Capture the cell that displays the provided text and extract its [x, y] central coordinate. 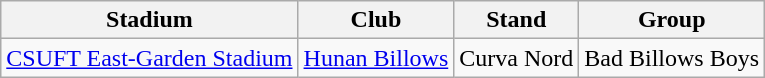
Stand [516, 20]
Bad Billows Boys [672, 58]
Group [672, 20]
Stadium [150, 20]
Hunan Billows [376, 58]
CSUFT East-Garden Stadium [150, 58]
Curva Nord [516, 58]
Club [376, 20]
